Locate the cell with the specified text and output its (x, y) center coordinate. 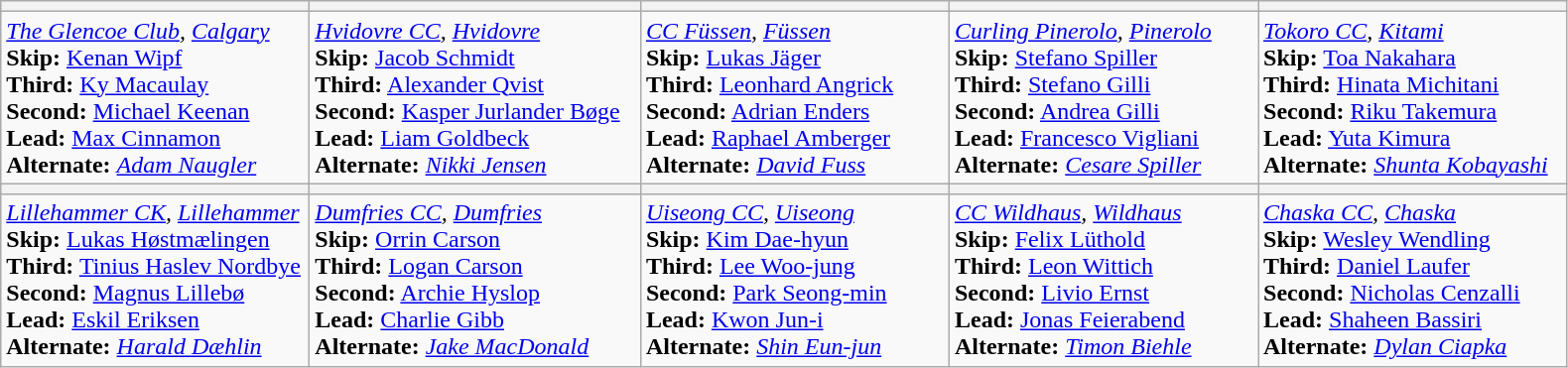
Curling Pinerolo, PineroloSkip: Stefano Spiller Third: Stefano Gilli Second: Andrea Gilli Lead: Francesco Vigliani Alternate: Cesare Spiller (1104, 97)
Chaska CC, ChaskaSkip: Wesley Wendling Third: Daniel Laufer Second: Nicholas Cenzalli Lead: Shaheen Bassiri Alternate: Dylan Ciapka (1413, 280)
The Glencoe Club, CalgarySkip: Kenan Wipf Third: Ky Macaulay Second: Michael Keenan Lead: Max Cinnamon Alternate: Adam Naugler (155, 97)
Hvidovre CC, HvidovreSkip: Jacob Schmidt Third: Alexander Qvist Second: Kasper Jurlander Bøge Lead: Liam Goldbeck Alternate: Nikki Jensen (475, 97)
CC Wildhaus, WildhausSkip: Felix Lüthold Third: Leon Wittich Second: Livio Ernst Lead: Jonas Feierabend Alternate: Timon Biehle (1104, 280)
Uiseong CC, UiseongSkip: Kim Dae-hyun Third: Lee Woo-jung Second: Park Seong-min Lead: Kwon Jun-i Alternate: Shin Eun-jun (794, 280)
Dumfries CC, DumfriesSkip: Orrin Carson Third: Logan Carson Second: Archie Hyslop Lead: Charlie Gibb Alternate: Jake MacDonald (475, 280)
Lillehammer CK, LillehammerSkip: Lukas Høstmælingen Third: Tinius Haslev Nordbye Second: Magnus Lillebø Lead: Eskil Eriksen Alternate: Harald Dæhlin (155, 280)
Tokoro CC, KitamiSkip: Toa Nakahara Third: Hinata Michitani Second: Riku Takemura Lead: Yuta Kimura Alternate: Shunta Kobayashi (1413, 97)
CC Füssen, FüssenSkip: Lukas Jäger Third: Leonhard Angrick Second: Adrian Enders Lead: Raphael Amberger Alternate: David Fuss (794, 97)
